Provide the (x, y) coordinate of the cell's center where the given text is located.  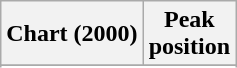
Chart (2000) (72, 34)
Peakposition (189, 34)
